Return the [x, y] coordinate for the center point of the cell that contains the specified text.  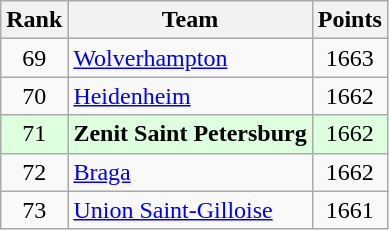
Union Saint-Gilloise [190, 210]
70 [34, 96]
Points [350, 20]
Team [190, 20]
Zenit Saint Petersburg [190, 134]
Heidenheim [190, 96]
Braga [190, 172]
Rank [34, 20]
1663 [350, 58]
Wolverhampton [190, 58]
71 [34, 134]
73 [34, 210]
69 [34, 58]
72 [34, 172]
1661 [350, 210]
